From the cell containing the given text, extract its center point as [X, Y] coordinate. 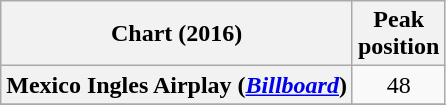
Peakposition [398, 34]
Mexico Ingles Airplay (Billboard) [177, 85]
48 [398, 85]
Chart (2016) [177, 34]
